Provide the [x, y] coordinate of the cell's center where the given text is located.  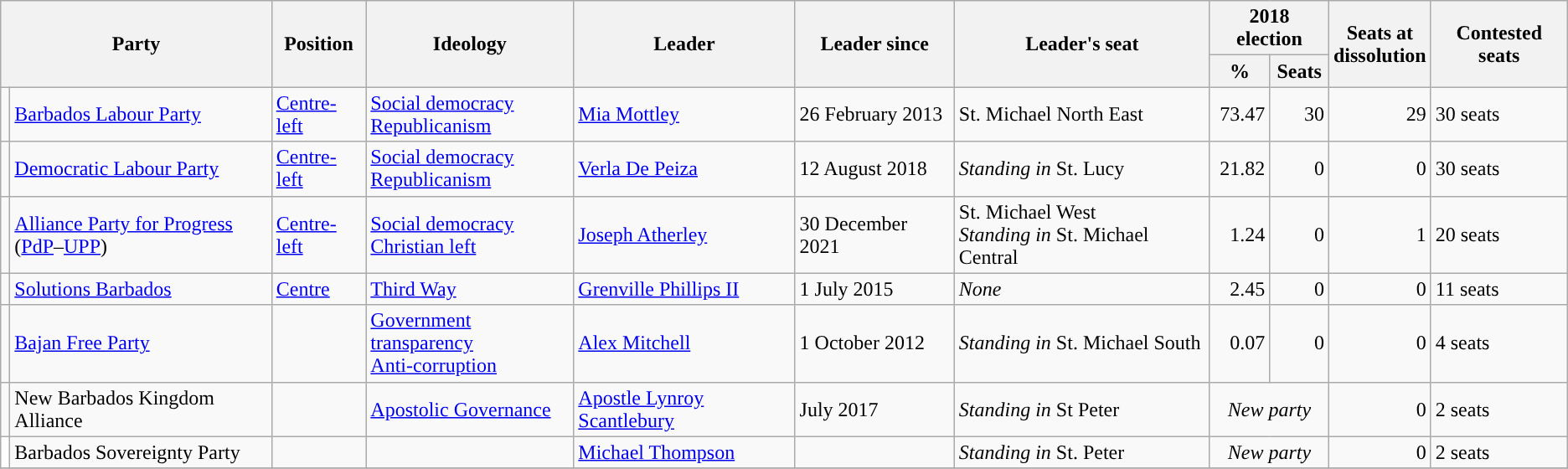
Seats [1300, 71]
Barbados Sovereignty Party [141, 452]
Verla De Peiza [684, 169]
Mia Mottley [684, 114]
Social democracyChristian left [470, 234]
2018 election [1269, 28]
None [1082, 289]
1 [1380, 234]
Leader [684, 44]
Centre [318, 289]
Party [136, 44]
Apostle Lynroy Scantlebury [684, 409]
Democratic Labour Party [141, 169]
4 seats [1499, 343]
Standing in St Peter [1082, 409]
1 October 2012 [874, 343]
July 2017 [874, 409]
Joseph Atherley [684, 234]
11 seats [1499, 289]
Standing in St. Lucy [1082, 169]
Seats atdissolution [1380, 44]
Third Way [470, 289]
Standing in St. Peter [1082, 452]
Bajan Free Party [141, 343]
Position [318, 44]
1 July 2015 [874, 289]
21.82 [1240, 169]
12 August 2018 [874, 169]
St. Michael North East [1082, 114]
Standing in St. Michael South [1082, 343]
Solutions Barbados [141, 289]
30 December 2021 [874, 234]
Leader's seat [1082, 44]
Contested seats [1499, 44]
29 [1380, 114]
Grenville Phillips II [684, 289]
Leader since [874, 44]
1.24 [1240, 234]
Ideology [470, 44]
2.45 [1240, 289]
St. Michael West Standing in St. Michael Central [1082, 234]
Apostolic Governance [470, 409]
Barbados Labour Party [141, 114]
Alliance Party for Progress(PdP–UPP) [141, 234]
30 [1300, 114]
73.47 [1240, 114]
Michael Thompson [684, 452]
Alex Mitchell [684, 343]
Government transparencyAnti-corruption [470, 343]
26 February 2013 [874, 114]
New Barbados Kingdom Alliance [141, 409]
20 seats [1499, 234]
0.07 [1240, 343]
% [1240, 71]
